Detect which cell encompasses the target text, then output its [X, Y] center coordinate. 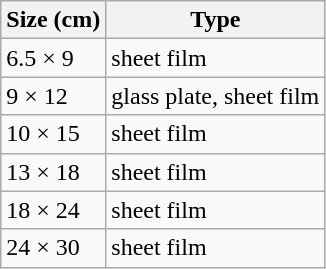
9 × 12 [54, 96]
13 × 18 [54, 172]
10 × 15 [54, 134]
24 × 30 [54, 248]
18 × 24 [54, 210]
Size (cm) [54, 20]
6.5 × 9 [54, 58]
glass plate, sheet film [216, 96]
Type [216, 20]
